Pinpoint the cell where the given text exists, returning its [x, y] midpoint coordinate. 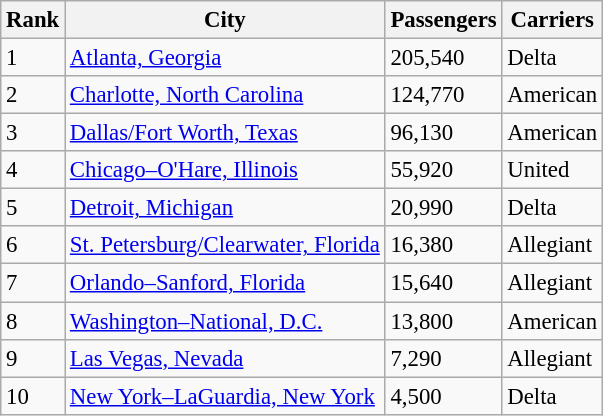
3 [33, 133]
205,540 [444, 58]
New York–LaGuardia, New York [226, 396]
4 [33, 170]
Orlando–Sanford, Florida [226, 283]
Washington–National, D.C. [226, 321]
15,640 [444, 283]
8 [33, 321]
Las Vegas, Nevada [226, 358]
10 [33, 396]
13,800 [444, 321]
St. Petersburg/Clearwater, Florida [226, 245]
Passengers [444, 20]
Dallas/Fort Worth, Texas [226, 133]
16,380 [444, 245]
Charlotte, North Carolina [226, 95]
9 [33, 358]
96,130 [444, 133]
2 [33, 95]
Atlanta, Georgia [226, 58]
Rank [33, 20]
20,990 [444, 208]
1 [33, 58]
7,290 [444, 358]
Detroit, Michigan [226, 208]
55,920 [444, 170]
United [552, 170]
4,500 [444, 396]
7 [33, 283]
Carriers [552, 20]
City [226, 20]
124,770 [444, 95]
5 [33, 208]
Chicago–O'Hare, Illinois [226, 170]
6 [33, 245]
